For the text-containing cell, return its midpoint in [X, Y] coordinate format. 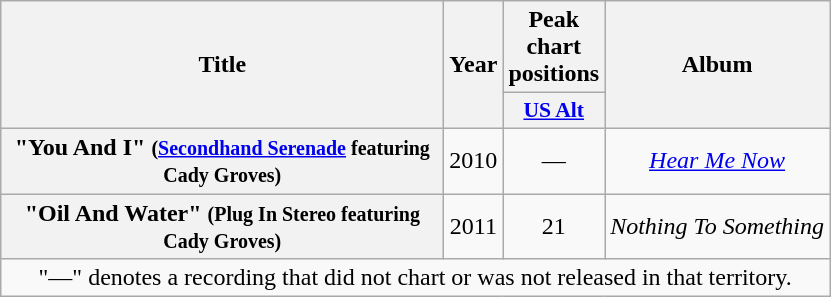
Album [718, 65]
"You And I" (Secondhand Serenade featuring Cady Groves) [222, 160]
Nothing To Something [718, 226]
"—" denotes a recording that did not chart or was not released in that territory. [416, 278]
2011 [474, 226]
Year [474, 65]
Title [222, 65]
2010 [474, 160]
Hear Me Now [718, 160]
Peak chart positions [554, 47]
US Alt [554, 111]
— [554, 160]
21 [554, 226]
"Oil And Water" (Plug In Stereo featuring Cady Groves) [222, 226]
